Return the [x, y] coordinate for the center point of the cell that contains the specified text.  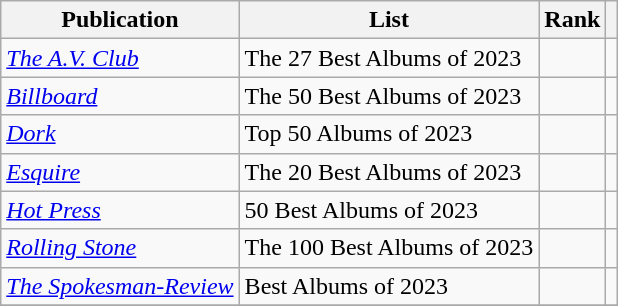
Rank [572, 20]
Publication [120, 20]
Billboard [120, 96]
The Spokesman-Review [120, 286]
50 Best Albums of 2023 [389, 210]
Dork [120, 134]
The A.V. Club [120, 58]
Hot Press [120, 210]
The 50 Best Albums of 2023 [389, 96]
List [389, 20]
Top 50 Albums of 2023 [389, 134]
Esquire [120, 172]
The 20 Best Albums of 2023 [389, 172]
The 100 Best Albums of 2023 [389, 248]
The 27 Best Albums of 2023 [389, 58]
Rolling Stone [120, 248]
Best Albums of 2023 [389, 286]
